Determine the (X, Y) coordinate at the center of the cell enclosing the given text.  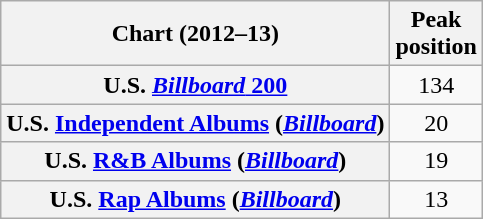
13 (436, 199)
U.S. Independent Albums (Billboard) (196, 123)
20 (436, 123)
U.S. Rap Albums (Billboard) (196, 199)
Chart (2012–13) (196, 34)
134 (436, 85)
Peakposition (436, 34)
U.S. Billboard 200 (196, 85)
19 (436, 161)
U.S. R&B Albums (Billboard) (196, 161)
